Determine the [x, y] coordinate at the center of the cell enclosing the given text.  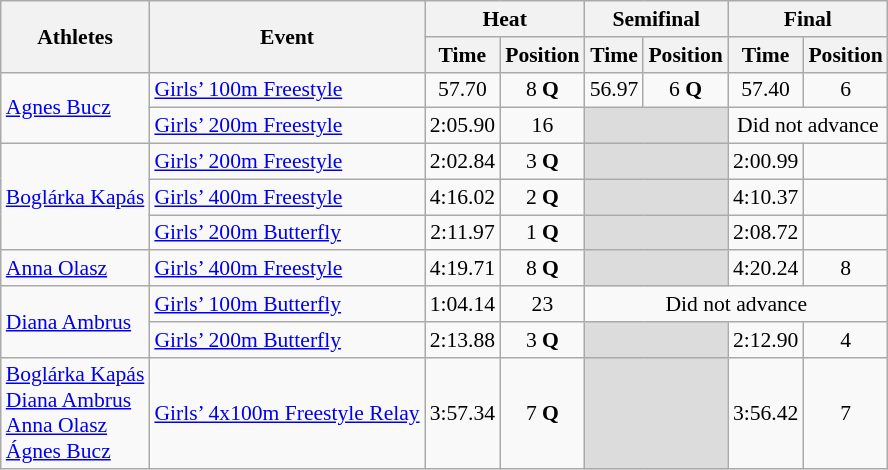
6 [845, 90]
4:20.24 [766, 269]
Final [808, 19]
Boglárka KapásDiana AmbrusAnna OlaszÁgnes Bucz [76, 413]
Anna Olasz [76, 269]
Event [286, 36]
7 Q [542, 413]
Semifinal [656, 19]
2:08.72 [766, 233]
56.97 [614, 90]
6 Q [685, 90]
2:12.90 [766, 340]
4:19.71 [462, 269]
8 [845, 269]
4:10.37 [766, 197]
57.40 [766, 90]
2:13.88 [462, 340]
Girls’ 100m Butterfly [286, 304]
Heat [505, 19]
2:05.90 [462, 126]
1 Q [542, 233]
2:02.84 [462, 162]
7 [845, 413]
1:04.14 [462, 304]
4 [845, 340]
57.70 [462, 90]
Diana Ambrus [76, 322]
2:11.97 [462, 233]
2 Q [542, 197]
4:16.02 [462, 197]
Athletes [76, 36]
23 [542, 304]
Girls’ 4x100m Freestyle Relay [286, 413]
Girls’ 100m Freestyle [286, 90]
16 [542, 126]
3:56.42 [766, 413]
3:57.34 [462, 413]
Agnes Bucz [76, 108]
2:00.99 [766, 162]
Boglárka Kapás [76, 198]
